Find where the given text appears and provide that cell's center as (X, Y) coordinate. 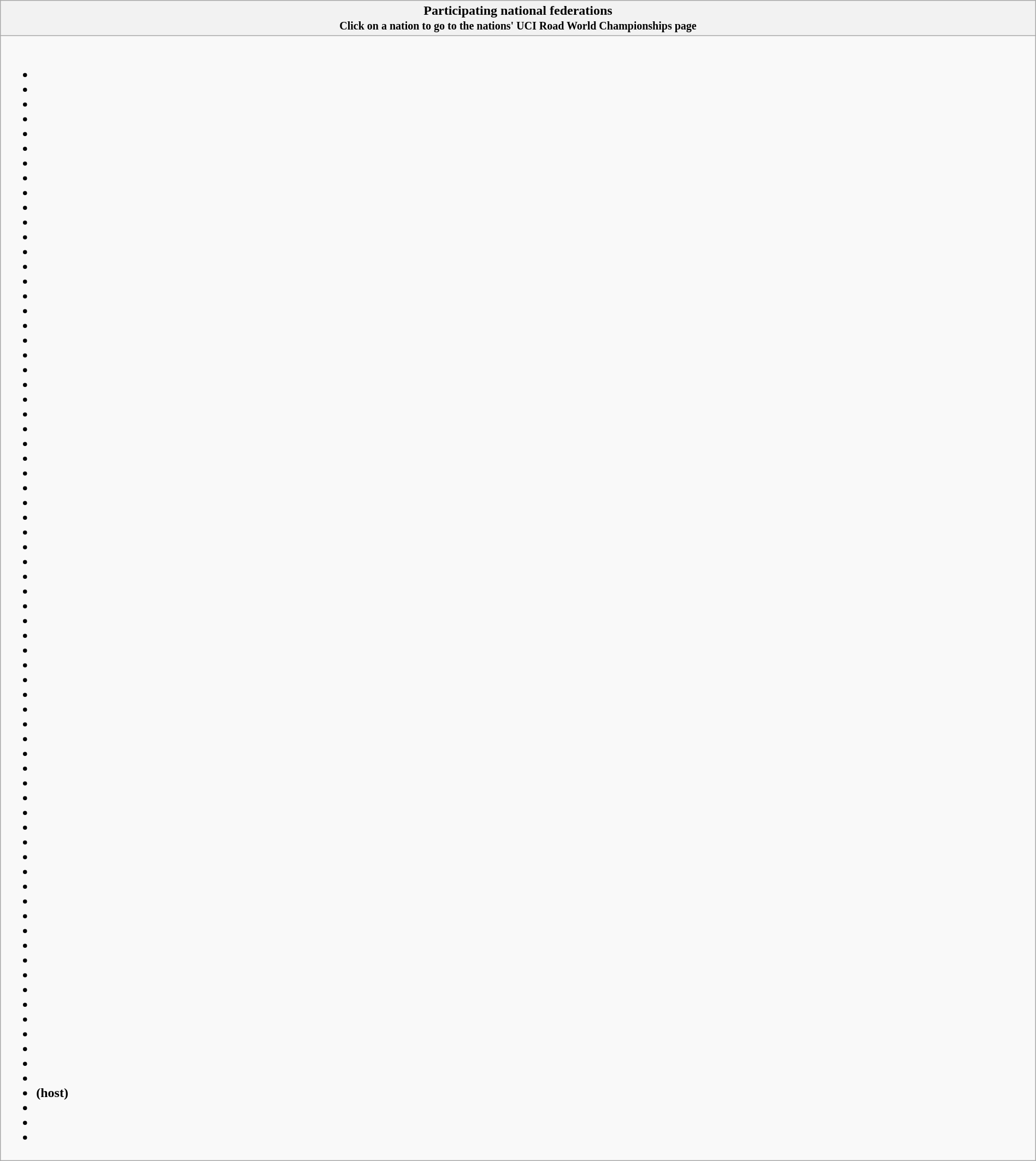
(host) (518, 598)
Participating national federationsClick on a nation to go to the nations' UCI Road World Championships page (518, 19)
